Determine the [x, y] coordinate at the center of the cell enclosing the given text.  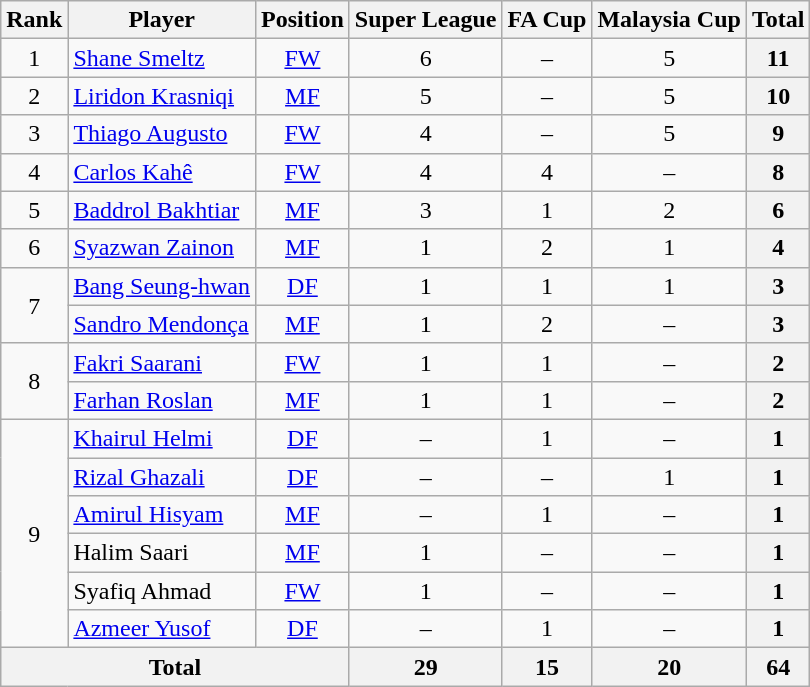
20 [669, 667]
Halim Saari [162, 553]
Bang Seung-hwan [162, 286]
Rank [34, 20]
Farhan Roslan [162, 400]
Khairul Helmi [162, 438]
Malaysia Cup [669, 20]
Shane Smeltz [162, 58]
Thiago Augusto [162, 134]
Position [303, 20]
11 [778, 58]
Sandro Mendonça [162, 324]
Syafiq Ahmad [162, 591]
Carlos Kahê [162, 172]
Fakri Saarani [162, 362]
Syazwan Zainon [162, 248]
Azmeer Yusof [162, 629]
Rizal Ghazali [162, 477]
7 [34, 305]
Player [162, 20]
10 [778, 96]
29 [426, 667]
64 [778, 667]
FA Cup [547, 20]
15 [547, 667]
Liridon Krasniqi [162, 96]
Super League [426, 20]
Baddrol Bakhtiar [162, 210]
Amirul Hisyam [162, 515]
